Extract the (x, y) coordinate from the center of the cell holding the provided text.  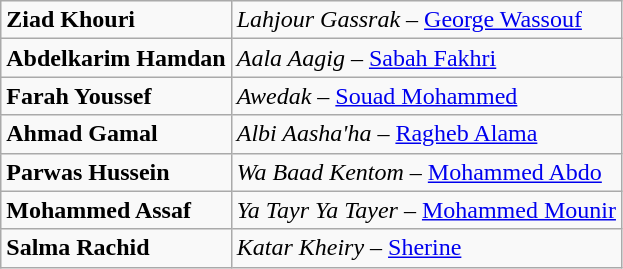
Albi Aasha'ha – Ragheb Alama (426, 134)
Ahmad Gamal (116, 134)
Ya Tayr Ya Tayer – Mohammed Mounir (426, 210)
Aala Aagig – Sabah Fakhri (426, 58)
Abdelkarim Hamdan (116, 58)
Mohammed Assaf (116, 210)
Katar Kheiry – Sherine (426, 248)
Wa Baad Kentom – Mohammed Abdo (426, 172)
Parwas Hussein (116, 172)
Farah Youssef (116, 96)
Awedak – Souad Mohammed (426, 96)
Salma Rachid (116, 248)
Lahjour Gassrak – George Wassouf (426, 20)
Ziad Khouri (116, 20)
